For the text-containing cell, return its midpoint in [X, Y] coordinate format. 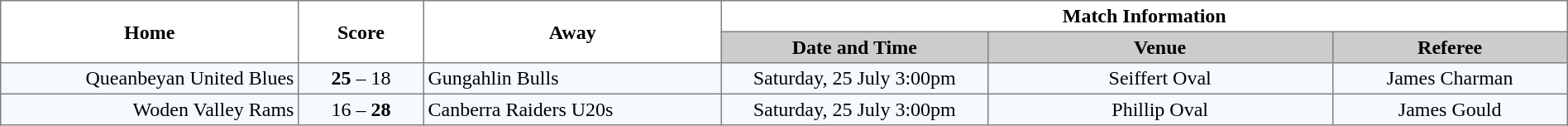
Date and Time [854, 47]
Home [150, 31]
Queanbeyan United Blues [150, 79]
James Charman [1450, 79]
Phillip Oval [1159, 109]
25 – 18 [361, 79]
Referee [1450, 47]
Score [361, 31]
Canberra Raiders U20s [572, 109]
Match Information [1145, 17]
16 – 28 [361, 109]
Seiffert Oval [1159, 79]
James Gould [1450, 109]
Away [572, 31]
Venue [1159, 47]
Gungahlin Bulls [572, 79]
Woden Valley Rams [150, 109]
